Provide the [x, y] coordinate of the cell's center where the given text is located.  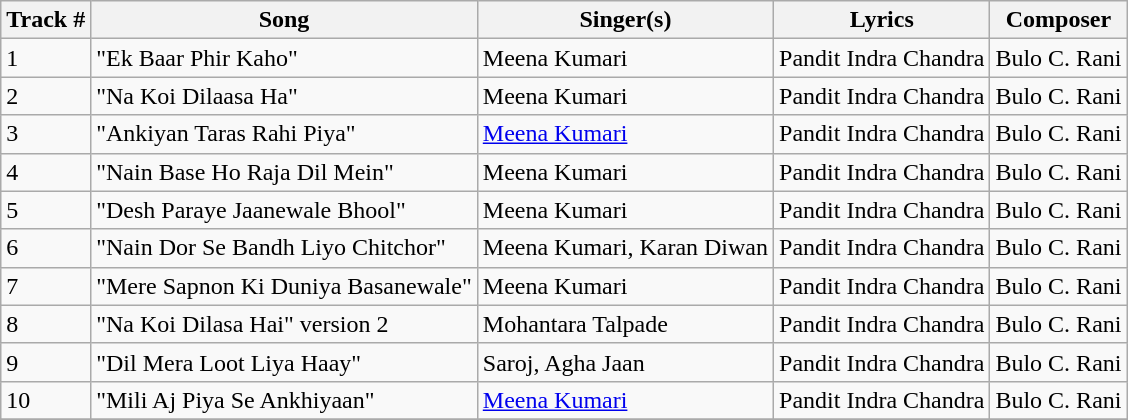
Track # [46, 20]
"Ankiyan Taras Rahi Piya" [284, 134]
"Mere Sapnon Ki Duniya Basanewale" [284, 286]
1 [46, 58]
10 [46, 400]
"Nain Dor Se Bandh Liyo Chitchor" [284, 248]
Meena Kumari, Karan Diwan [625, 248]
6 [46, 248]
Singer(s) [625, 20]
"Dil Mera Loot Liya Haay" [284, 362]
7 [46, 286]
4 [46, 172]
Lyrics [882, 20]
9 [46, 362]
3 [46, 134]
"Ek Baar Phir Kaho" [284, 58]
"Desh Paraye Jaanewale Bhool" [284, 210]
Song [284, 20]
5 [46, 210]
"Na Koi Dilasa Hai" version 2 [284, 324]
Saroj, Agha Jaan [625, 362]
8 [46, 324]
"Mili Aj Piya Se Ankhiyaan" [284, 400]
Composer [1058, 20]
2 [46, 96]
"Nain Base Ho Raja Dil Mein" [284, 172]
Mohantara Talpade [625, 324]
"Na Koi Dilaasa Ha" [284, 96]
